Scan for the cell matching the given text and deliver its [X, Y] coordinate at center. 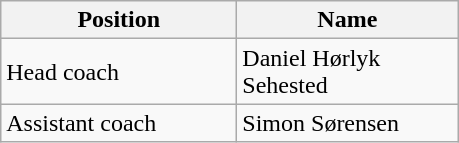
Daniel Hørlyk Sehested [348, 72]
Head coach [119, 72]
Name [348, 20]
Simon Sørensen [348, 123]
Position [119, 20]
Assistant coach [119, 123]
